Capture the cell that displays the provided text and extract its (X, Y) central coordinate. 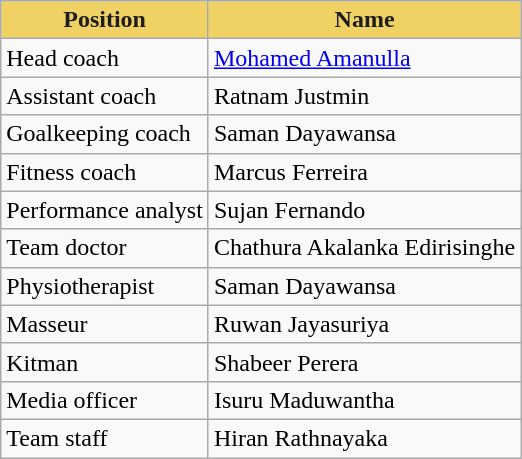
Mohamed Amanulla (364, 58)
Team doctor (105, 248)
Chathura Akalanka Edirisinghe (364, 248)
Head coach (105, 58)
Performance analyst (105, 210)
Physiotherapist (105, 286)
Hiran Rathnayaka (364, 438)
Sujan Fernando (364, 210)
Team staff (105, 438)
Isuru Maduwantha (364, 400)
Name (364, 20)
Marcus Ferreira (364, 172)
Media officer (105, 400)
Kitman (105, 362)
Shabeer Perera (364, 362)
Position (105, 20)
Assistant coach (105, 96)
Fitness coach (105, 172)
Masseur (105, 324)
Ratnam Justmin (364, 96)
Goalkeeping coach (105, 134)
Ruwan Jayasuriya (364, 324)
